Return the [x, y] coordinate for the center point of the cell that contains the specified text.  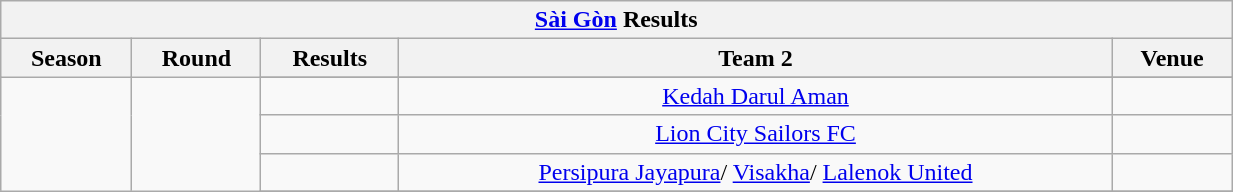
Season [66, 58]
Results [330, 58]
Sài Gòn Results [616, 20]
Venue [1172, 58]
Kedah Darul Aman [755, 96]
Persipura Jayapura/ Visakha/ Lalenok United [755, 172]
Team 2 [755, 58]
Round [196, 58]
Lion City Sailors FC [755, 134]
